Locate the cell with the specified text and output its (x, y) center coordinate. 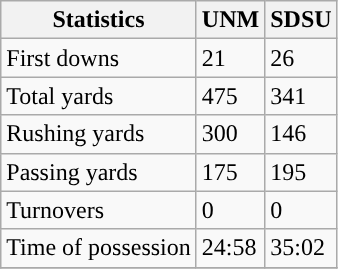
24:58 (230, 248)
SDSU (301, 20)
Passing yards (99, 172)
Time of possession (99, 248)
26 (301, 58)
475 (230, 96)
341 (301, 96)
Rushing yards (99, 134)
300 (230, 134)
UNM (230, 20)
Turnovers (99, 210)
21 (230, 58)
First downs (99, 58)
35:02 (301, 248)
Total yards (99, 96)
Statistics (99, 20)
175 (230, 172)
146 (301, 134)
195 (301, 172)
